Identify which cell holds the provided text, then report its [X, Y] central coordinate. 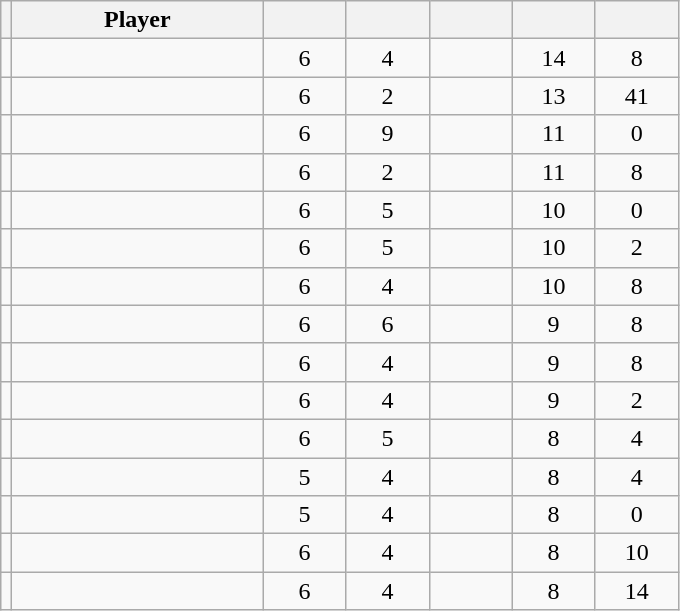
Player [138, 20]
13 [554, 96]
41 [636, 96]
